Scan for the cell matching the given text and deliver its (x, y) coordinate at center. 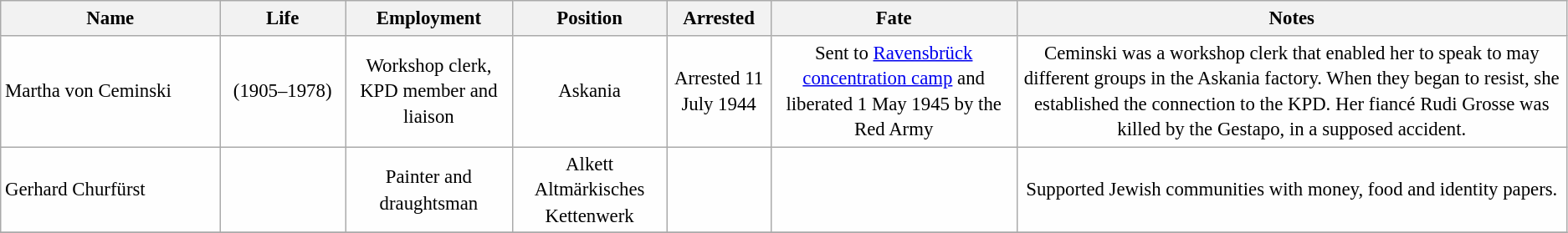
Notes (1292, 18)
Name (110, 18)
Life (283, 18)
Arrested 11 July 1944 (719, 91)
Painter and draughtsman (428, 190)
Askania (589, 91)
(1905–1978) (283, 91)
Alkett Altmärkisches Kettenwerk (589, 190)
Arrested (719, 18)
Workshop clerk, KPD member and liaison (428, 91)
Sent to Ravensbrück concentration camp and liberated 1 May 1945 by the Red Army (894, 91)
Gerhard Churfürst (110, 190)
Position (589, 18)
Employment (428, 18)
Martha von Ceminski (110, 91)
Supported Jewish communities with money, food and identity papers. (1292, 190)
Fate (894, 18)
